Pinpoint the cell where the given text exists, returning its [X, Y] midpoint coordinate. 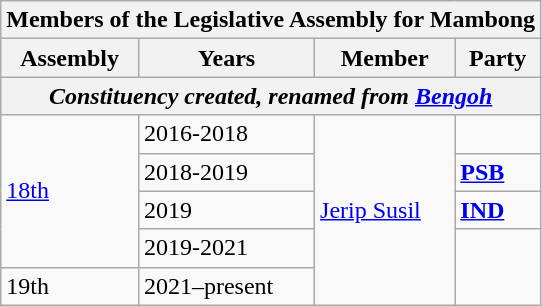
Years [226, 58]
Jerip Susil [385, 210]
Member [385, 58]
2019 [226, 210]
2018-2019 [226, 172]
Assembly [70, 58]
PSB [498, 172]
2019-2021 [226, 248]
Party [498, 58]
IND [498, 210]
2016-2018 [226, 134]
19th [70, 286]
18th [70, 191]
2021–present [226, 286]
Members of the Legislative Assembly for Mambong [271, 20]
Constituency created, renamed from Bengoh [271, 96]
